Return the (x, y) coordinate for the center point of the cell that contains the specified text.  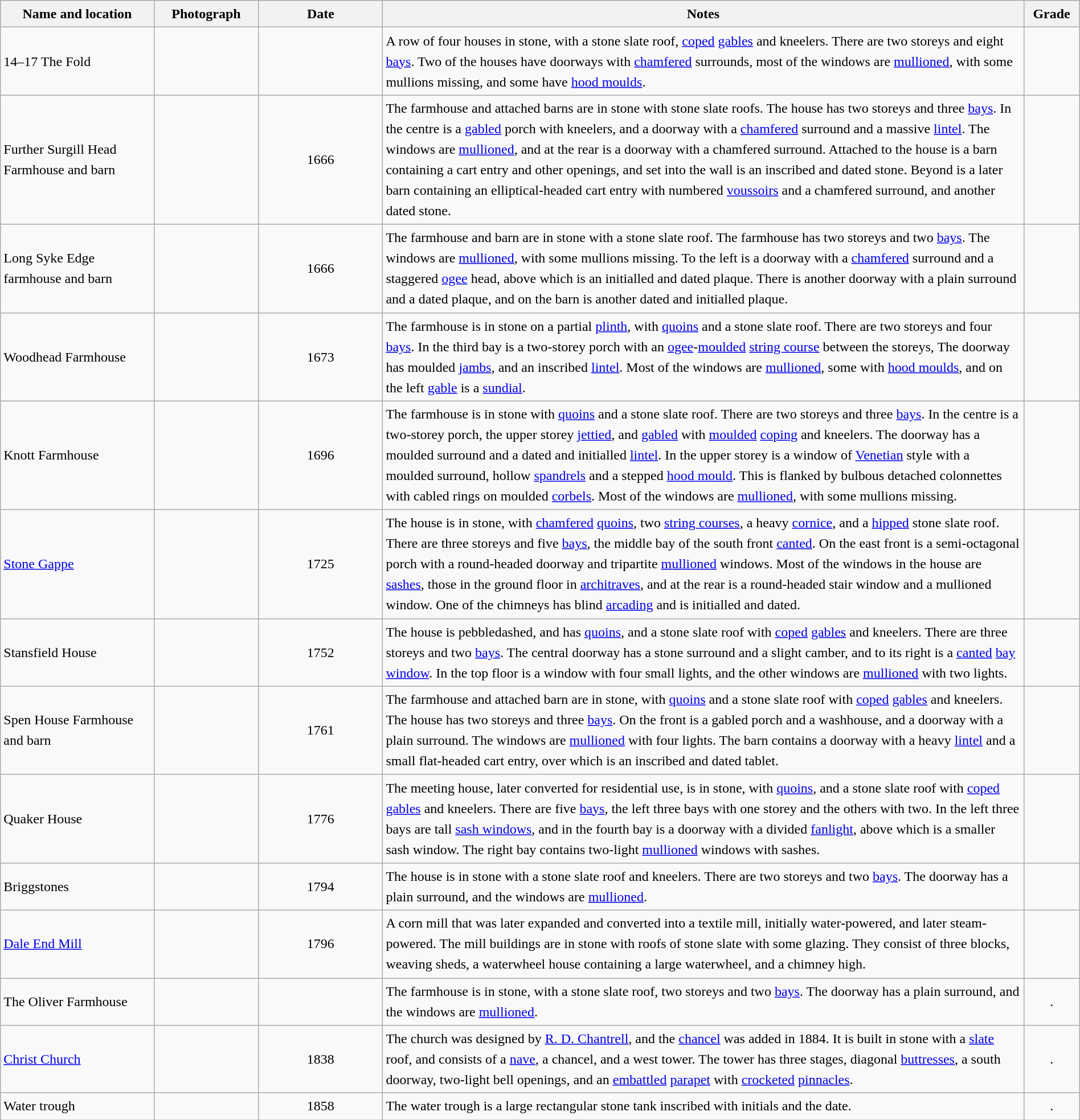
Water trough (77, 1107)
Further Surgill Head Farmhouse and barn (77, 159)
1796 (321, 944)
Stansfield House (77, 653)
1838 (321, 1059)
Grade (1052, 14)
Photograph (206, 14)
Woodhead Farmhouse (77, 356)
Long Syke Edge farmhouse and barn (77, 269)
1794 (321, 886)
Briggstones (77, 886)
Knott Farmhouse (77, 456)
1761 (321, 730)
Name and location (77, 14)
1725 (321, 564)
Date (321, 14)
The Oliver Farmhouse (77, 1002)
The farmhouse is in stone, with a stone slate roof, two storeys and two bays. The doorway has a plain surround, and the windows are mullioned. (703, 1002)
1858 (321, 1107)
Quaker House (77, 819)
Christ Church (77, 1059)
Dale End Mill (77, 944)
Spen House Farmhouse and barn (77, 730)
1752 (321, 653)
Notes (703, 14)
1776 (321, 819)
1696 (321, 456)
1673 (321, 356)
The water trough is a large rectangular stone tank inscribed with initials and the date. (703, 1107)
Stone Gappe (77, 564)
14–17 The Fold (77, 61)
